Pinpoint the cell where the given text exists, returning its (X, Y) midpoint coordinate. 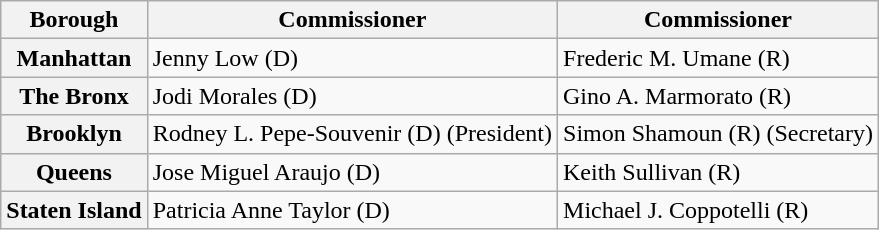
Manhattan (74, 58)
Queens (74, 172)
Michael J. Coppotelli (R) (718, 210)
The Bronx (74, 96)
Jenny Low (D) (352, 58)
Gino A. Marmorato (R) (718, 96)
Jodi Morales (D) (352, 96)
Patricia Anne Taylor (D) (352, 210)
Rodney L. Pepe-Souvenir (D) (President) (352, 134)
Borough (74, 20)
Keith Sullivan (R) (718, 172)
Jose Miguel Araujo (D) (352, 172)
Staten Island (74, 210)
Brooklyn (74, 134)
Frederic M. Umane (R) (718, 58)
Simon Shamoun (R) (Secretary) (718, 134)
